Determine the (x, y) coordinate at the center of the cell enclosing the given text.  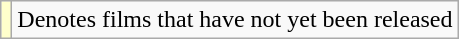
Denotes films that have not yet been released (235, 20)
